Scan for the cell matching the given text and deliver its (x, y) coordinate at center. 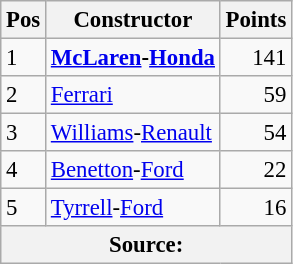
Constructor (134, 20)
22 (256, 170)
Source: (146, 245)
Points (256, 20)
141 (256, 58)
Pos (24, 20)
Williams-Renault (134, 133)
Ferrari (134, 95)
5 (24, 208)
16 (256, 208)
2 (24, 95)
Tyrrell-Ford (134, 208)
54 (256, 133)
McLaren-Honda (134, 58)
59 (256, 95)
Benetton-Ford (134, 170)
3 (24, 133)
4 (24, 170)
1 (24, 58)
